Output the [x, y] coordinate of the center of the cell containing the given text.  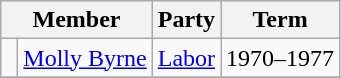
Term [280, 20]
Member [76, 20]
Molly Byrne [85, 58]
1970–1977 [280, 58]
Labor [186, 58]
Party [186, 20]
